Search for the cell housing the specified text and yield its [X, Y] center coordinate. 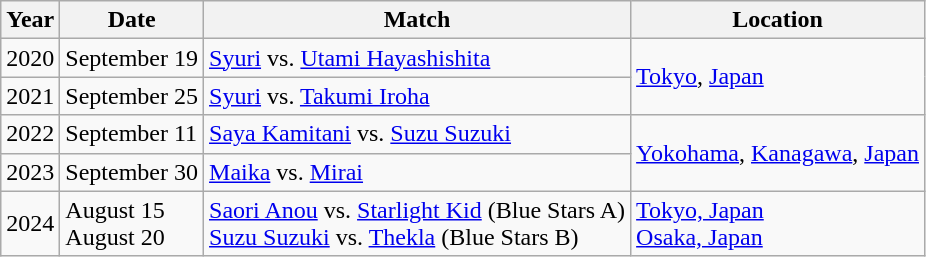
Match [418, 20]
Saori Anou vs. Starlight Kid (Blue Stars A)Suzu Suzuki vs. Thekla (Blue Stars B) [418, 224]
2024 [30, 224]
Syuri vs. Takumi Iroha [418, 96]
September 19 [132, 58]
Yokohama, Kanagawa, Japan [778, 153]
September 25 [132, 96]
2022 [30, 134]
Syuri vs. Utami Hayashishita [418, 58]
Date [132, 20]
2023 [30, 172]
2021 [30, 96]
September 30 [132, 172]
Location [778, 20]
Tokyo, Japan [778, 77]
Maika vs. Mirai [418, 172]
September 11 [132, 134]
2020 [30, 58]
Tokyo, JapanOsaka, Japan [778, 224]
Year [30, 20]
August 15August 20 [132, 224]
Saya Kamitani vs. Suzu Suzuki [418, 134]
